Provide the [x, y] coordinate of the cell's center where the given text is located.  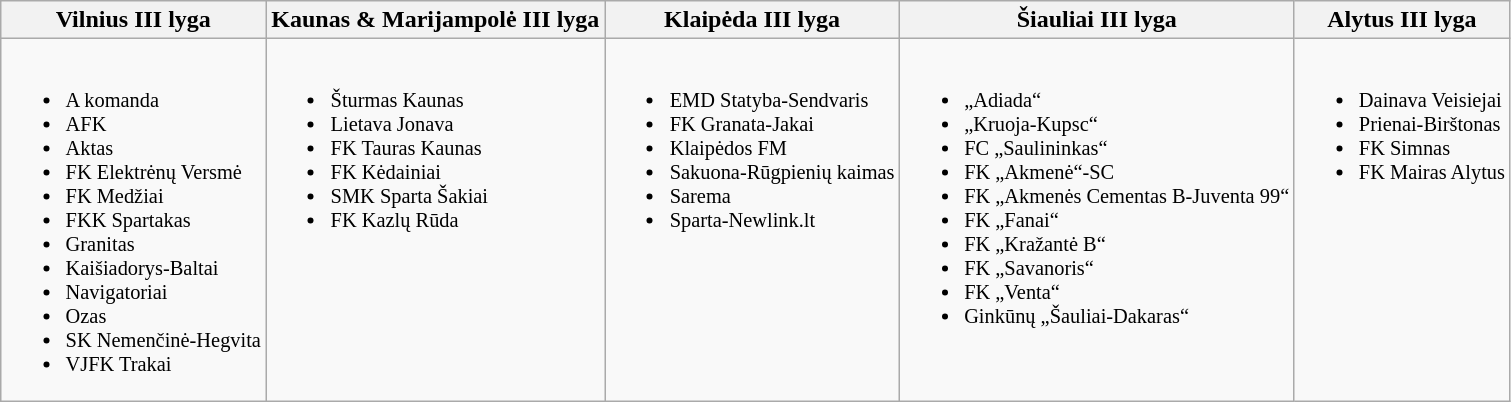
Vilnius III lyga [134, 20]
Dainava VeisiejaiPrienai-BirštonasFK SimnasFK Mairas Alytus [1402, 220]
Šturmas KaunasLietava JonavaFK Tauras KaunasFK KėdainiaiSMK Sparta ŠakiaiFK Kazlų Rūda [436, 220]
Šiauliai III lyga [1096, 20]
Kaunas & Marijampolė III lyga [436, 20]
A komandaAFKAktasFK Elektrėnų VersmėFK MedžiaiFKK SpartakasGranitasKaišiadorys-BaltaiNavigatoriaiOzasSK Nemenčinė-HegvitaVJFK Trakai [134, 220]
EMD Statyba-SendvarisFK Granata-JakaiKlaipėdos FMSakuona-Rūgpienių kaimasSaremaSparta-Newlink.lt [752, 220]
Klaipėda III lyga [752, 20]
Alytus III lyga [1402, 20]
